Identify which cell holds the provided text, then report its [x, y] central coordinate. 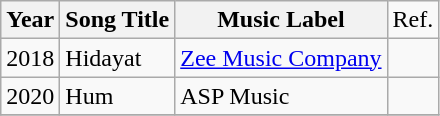
Hidayat [118, 58]
Year [30, 20]
2018 [30, 58]
ASP Music [281, 96]
Hum [118, 96]
Music Label [281, 20]
Song Title [118, 20]
Ref. [413, 20]
Zee Music Company [281, 58]
2020 [30, 96]
